Identify which cell holds the provided text, then report its [X, Y] central coordinate. 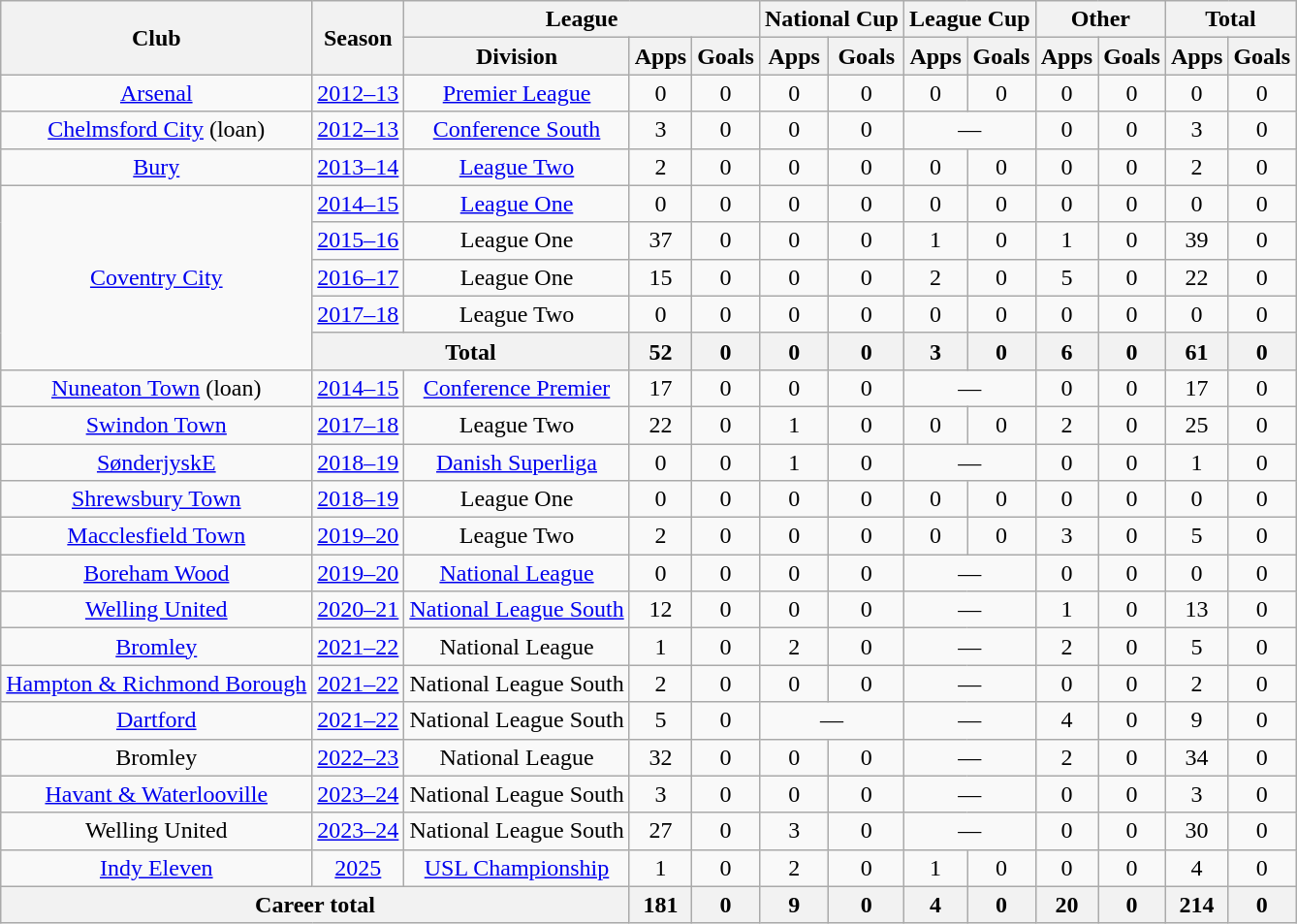
Chelmsford City (loan) [157, 130]
6 [1066, 351]
2015–16 [359, 240]
Club [157, 38]
30 [1196, 831]
Bury [157, 167]
Havant & Waterlooville [157, 794]
SønderjyskE [157, 462]
20 [1066, 905]
39 [1196, 240]
25 [1196, 425]
Hampton & Richmond Borough [157, 684]
Division [517, 56]
34 [1196, 757]
USL Championship [517, 868]
32 [660, 757]
2016–17 [359, 277]
Premier League [517, 93]
League [582, 19]
2013–14 [359, 167]
Danish Superliga [517, 462]
National Cup [832, 19]
Other [1100, 19]
Macclesfield Town [157, 536]
Career total [315, 905]
13 [1196, 610]
2020–21 [359, 610]
12 [660, 610]
15 [660, 277]
League Cup [969, 19]
181 [660, 905]
Conference South [517, 130]
Boreham Wood [157, 573]
61 [1196, 351]
214 [1196, 905]
Arsenal [157, 93]
Shrewsbury Town [157, 499]
Season [359, 38]
52 [660, 351]
Indy Eleven [157, 868]
Coventry City [157, 277]
Dartford [157, 720]
Conference Premier [517, 388]
Nuneaton Town (loan) [157, 388]
Swindon Town [157, 425]
37 [660, 240]
27 [660, 831]
2022–23 [359, 757]
2025 [359, 868]
